Provide the [X, Y] coordinate of the cell's center where the given text is located.  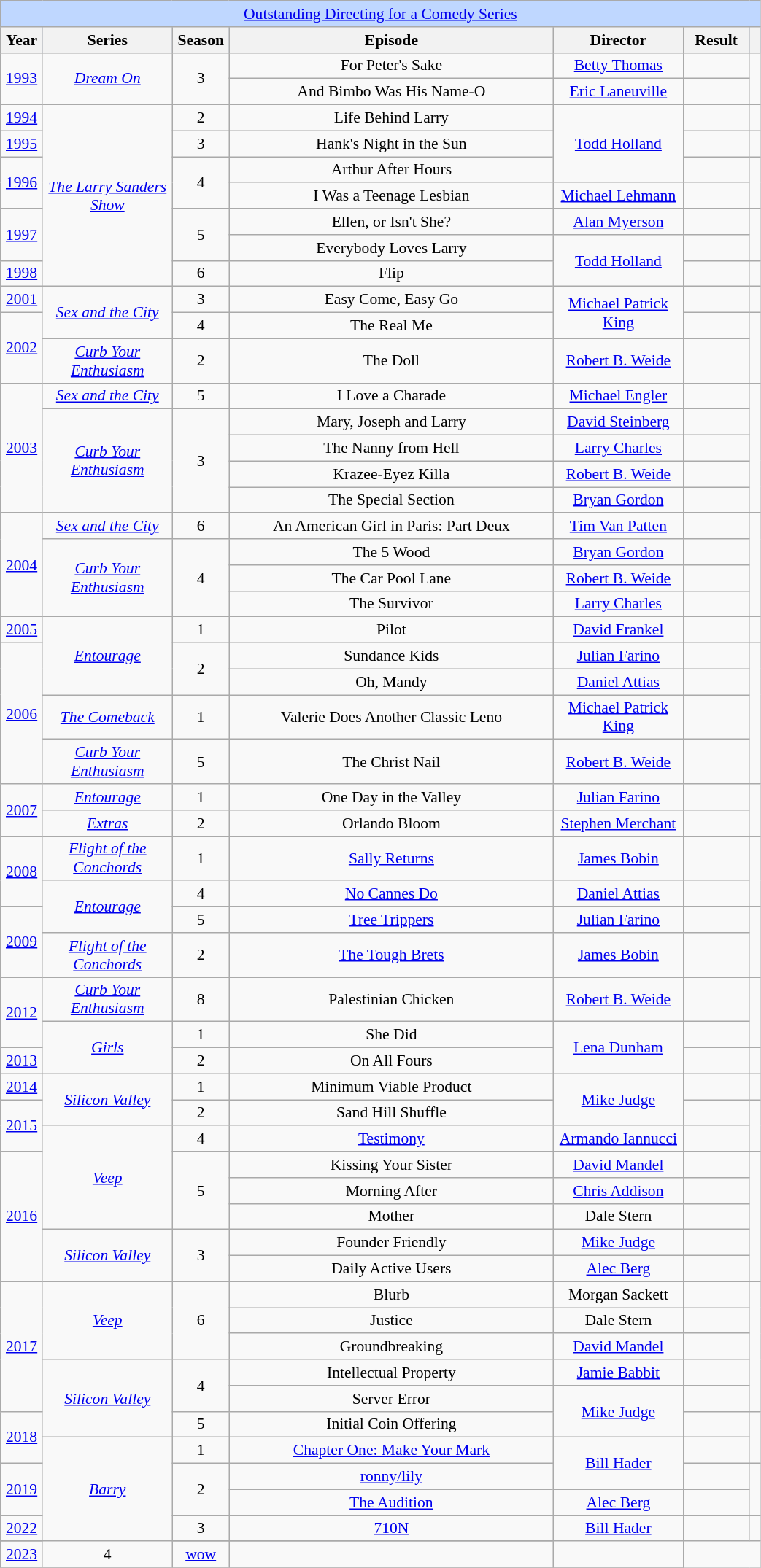
Blurb [391, 1295]
Everybody Loves Larry [391, 248]
Chris Addison [619, 1191]
Lena Dunham [619, 1047]
One Day in the Valley [391, 797]
Michael Lehmann [619, 196]
2014 [22, 1087]
Server Error [391, 1399]
Orlando Bloom [391, 823]
Kissing Your Sister [391, 1165]
I Was a Teenage Lesbian [391, 196]
2006 [22, 714]
Armando Iannucci [619, 1139]
Oh, Mandy [391, 682]
1998 [22, 273]
Sally Returns [391, 858]
The Audition [391, 1502]
David Steinberg [619, 422]
ronny/lily [391, 1477]
The Tough Brets [391, 955]
Stephen Merchant [619, 823]
Palestinian Chicken [391, 999]
Justice [391, 1321]
Dream On [107, 79]
1996 [22, 182]
Sand Hill Shuffle [391, 1113]
2022 [22, 1529]
Pilot [391, 630]
2004 [22, 565]
Michael Engler [619, 396]
Jamie Babbit [619, 1373]
2016 [22, 1216]
Alan Myerson [619, 222]
Arthur After Hours [391, 170]
1993 [22, 79]
Chapter One: Make Your Mark [391, 1451]
Tim Van Patten [619, 527]
2003 [22, 448]
Morning After [391, 1191]
Tree Trippers [391, 920]
Director [619, 40]
And Bimbo Was His Name-O [391, 92]
Daily Active Users [391, 1269]
Flip [391, 273]
I Love a Charade [391, 396]
1995 [22, 144]
2018 [22, 1437]
The Larry Sanders Show [107, 195]
Ellen, or Isn't She? [391, 222]
The 5 Wood [391, 552]
Sundance Kids [391, 656]
Intellectual Property [391, 1373]
The Special Section [391, 500]
2023 [22, 1555]
Mary, Joseph and Larry [391, 422]
2008 [22, 871]
Year [22, 40]
For Peter's Sake [391, 66]
2015 [22, 1126]
Krazee-Eyez Killa [391, 474]
Testimony [391, 1139]
Barry [107, 1489]
An American Girl in Paris: Part Deux [391, 527]
Valerie Does Another Classic Leno [391, 718]
The Comeback [107, 718]
She Did [391, 1035]
No Cannes Do [391, 894]
David Frankel [619, 630]
2012 [22, 1012]
The Christ Nail [391, 761]
Result [716, 40]
The Doll [391, 360]
Betty Thomas [619, 66]
Extras [107, 823]
The Car Pool Lane [391, 578]
The Survivor [391, 604]
Morgan Sackett [619, 1295]
2017 [22, 1346]
The Real Me [391, 326]
Initial Coin Offering [391, 1424]
2009 [22, 942]
1994 [22, 118]
wow [201, 1555]
Season [201, 40]
Outstanding Directing for a Comedy Series [381, 14]
Girls [107, 1047]
2019 [22, 1489]
Mother [391, 1216]
2001 [22, 300]
Life Behind Larry [391, 118]
The Nanny from Hell [391, 449]
710N [391, 1529]
On All Fours [391, 1061]
Groundbreaking [391, 1347]
2002 [22, 349]
Easy Come, Easy Go [391, 300]
2005 [22, 630]
Eric Laneuville [619, 92]
2007 [22, 810]
Minimum Viable Product [391, 1087]
1997 [22, 235]
2013 [22, 1061]
Founder Friendly [391, 1243]
8 [201, 999]
Series [107, 40]
Episode [391, 40]
Hank's Night in the Sun [391, 144]
